Search for the cell housing the specified text and yield its (x, y) center coordinate. 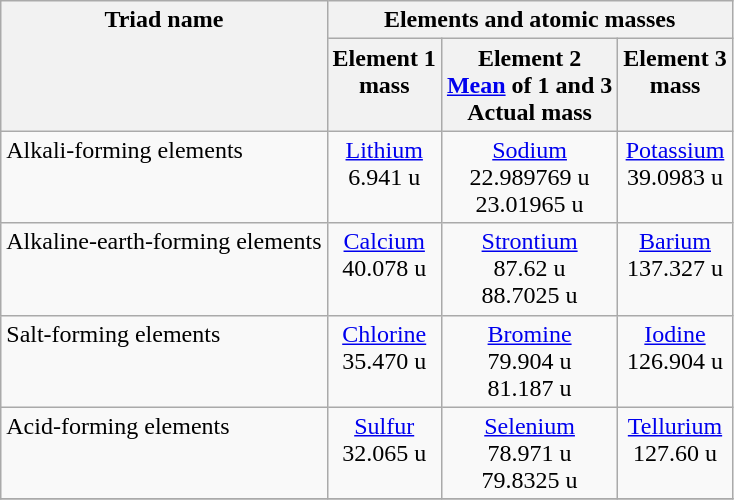
Calcium40.078 u (384, 269)
Elements and atomic masses (530, 20)
Tellurium127.60 u (675, 453)
Iodine126.904 u (675, 361)
Lithium6.941 u (384, 177)
Barium137.327 u (675, 269)
Sodium22.989769 u23.01965 u (529, 177)
Element 3mass (675, 85)
Chlorine35.470 u (384, 361)
Strontium87.62 u88.7025 u (529, 269)
Triad name (164, 66)
Acid-forming elements (164, 453)
Potassium39.0983 u (675, 177)
Element 2Mean of 1 and 3Actual mass (529, 85)
Salt-forming elements (164, 361)
Alkali-forming elements (164, 177)
Alkaline-earth-forming elements (164, 269)
Sulfur32.065 u (384, 453)
Selenium78.971 u79.8325 u (529, 453)
Bromine79.904 u81.187 u (529, 361)
Element 1mass (384, 85)
